Provide the (x, y) coordinate of the cell's center where the given text is located.  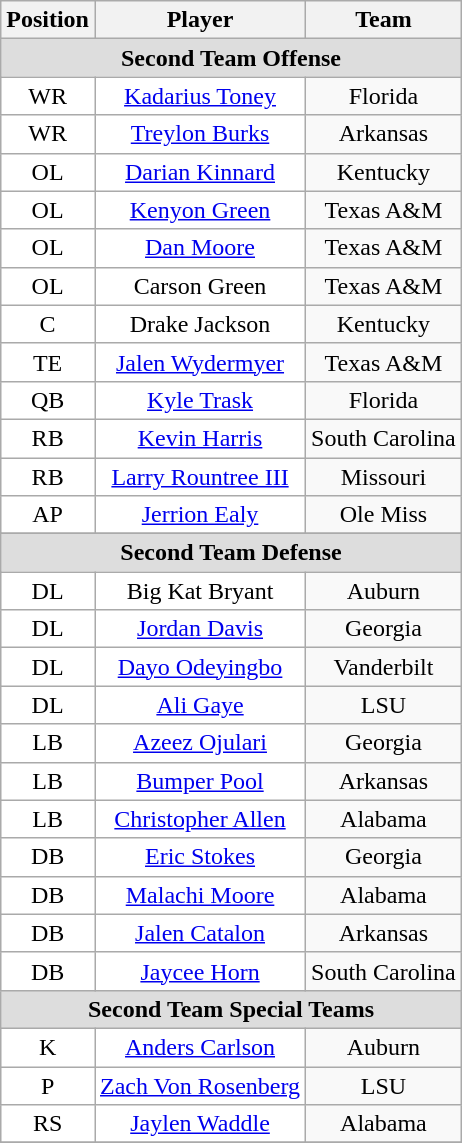
Azeez Ojulari (200, 743)
Larry Rountree III (200, 477)
Vanderbilt (384, 667)
Treylon Burks (200, 134)
Ali Gaye (200, 705)
Jaylen Waddle (200, 1124)
Zach Von Rosenberg (200, 1085)
Carson Green (200, 286)
Second Team Offense (232, 58)
K (48, 1047)
Team (384, 20)
Bumper Pool (200, 781)
Position (48, 20)
Drake Jackson (200, 324)
Player (200, 20)
P (48, 1085)
Second Team Defense (232, 553)
RS (48, 1124)
Dayo Odeyingbo (200, 667)
Kadarius Toney (200, 96)
C (48, 324)
Kenyon Green (200, 210)
Jaycee Horn (200, 971)
Jalen Wydermyer (200, 362)
AP (48, 515)
Malachi Moore (200, 895)
Missouri (384, 477)
QB (48, 400)
Big Kat Bryant (200, 591)
TE (48, 362)
Dan Moore (200, 248)
Jordan Davis (200, 629)
Jalen Catalon (200, 933)
Second Team Special Teams (232, 1009)
Jerrion Ealy (200, 515)
Ole Miss (384, 515)
Kyle Trask (200, 400)
Christopher Allen (200, 819)
Eric Stokes (200, 857)
Darian Kinnard (200, 172)
Kevin Harris (200, 438)
Anders Carlson (200, 1047)
